Extract the (x, y) coordinate from the center of the cell holding the provided text.  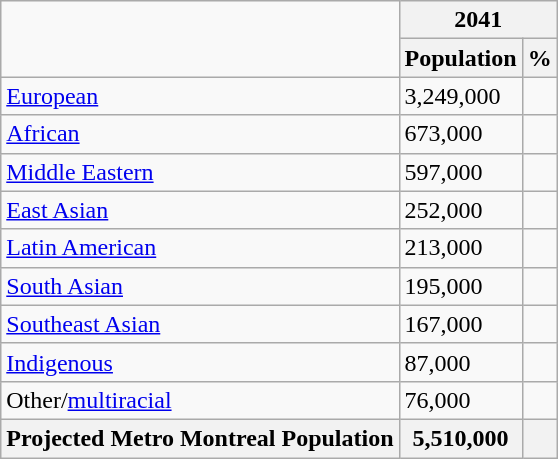
% (540, 58)
European (200, 96)
673,000 (460, 134)
5,510,000 (460, 438)
213,000 (460, 248)
195,000 (460, 286)
Latin American (200, 248)
597,000 (460, 172)
African (200, 134)
Projected Metro Montreal Population (200, 438)
South Asian (200, 286)
252,000 (460, 210)
76,000 (460, 400)
3,249,000 (460, 96)
2041 (478, 20)
Population (460, 58)
87,000 (460, 362)
Other/multiracial (200, 400)
Southeast Asian (200, 324)
East Asian (200, 210)
Indigenous (200, 362)
Middle Eastern (200, 172)
167,000 (460, 324)
